Pinpoint the cell where the given text exists, returning its [x, y] midpoint coordinate. 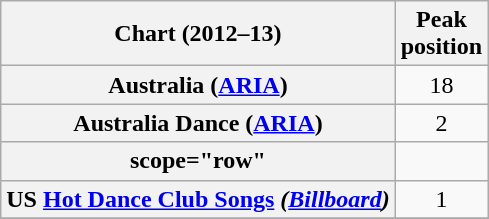
Australia (ARIA) [198, 85]
18 [441, 85]
Australia Dance (ARIA) [198, 123]
1 [441, 199]
Chart (2012–13) [198, 34]
scope="row" [198, 161]
Peakposition [441, 34]
US Hot Dance Club Songs (Billboard) [198, 199]
2 [441, 123]
